Output the (x, y) coordinate of the center of the cell containing the given text.  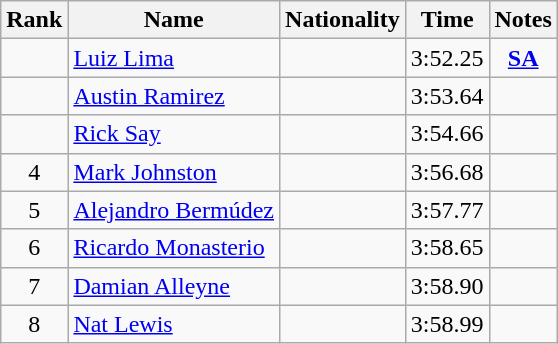
3:58.90 (447, 286)
Mark Johnston (174, 172)
Rank (34, 20)
3:58.65 (447, 248)
Austin Ramirez (174, 96)
Alejandro Bermúdez (174, 210)
4 (34, 172)
6 (34, 248)
Nationality (343, 20)
3:53.64 (447, 96)
Nat Lewis (174, 324)
Time (447, 20)
Damian Alleyne (174, 286)
3:54.66 (447, 134)
7 (34, 286)
5 (34, 210)
3:56.68 (447, 172)
Rick Say (174, 134)
Notes (523, 20)
3:57.77 (447, 210)
Luiz Lima (174, 58)
8 (34, 324)
Name (174, 20)
Ricardo Monasterio (174, 248)
3:52.25 (447, 58)
SA (523, 58)
3:58.99 (447, 324)
